Provide the [x, y] coordinate of the cell's center where the given text is located.  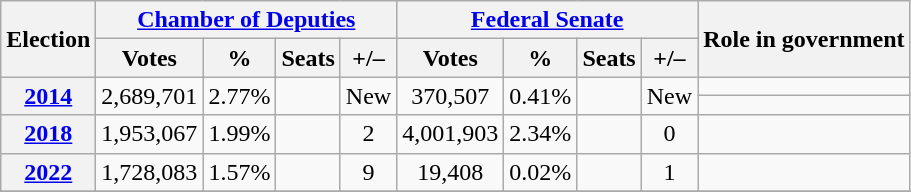
9 [368, 172]
2022 [48, 172]
1,953,067 [150, 134]
2.34% [540, 134]
2014 [48, 96]
2.77% [240, 96]
370,507 [450, 96]
2018 [48, 134]
0.41% [540, 96]
19,408 [450, 172]
0 [669, 134]
1.99% [240, 134]
0.02% [540, 172]
Role in government [804, 39]
Chamber of Deputies [246, 20]
2 [368, 134]
1.57% [240, 172]
Election [48, 39]
1,728,083 [150, 172]
2,689,701 [150, 96]
Federal Senate [548, 20]
4,001,903 [450, 134]
1 [669, 172]
